Extract the [X, Y] coordinate from the center of the cell holding the provided text.  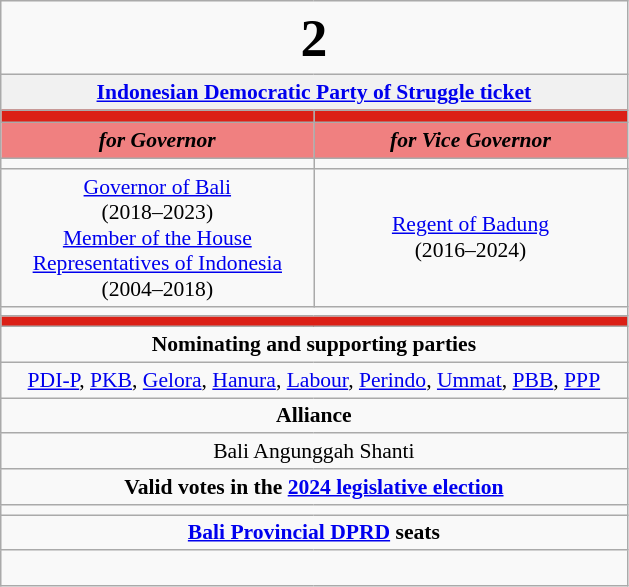
Alliance [314, 416]
2 [314, 38]
PDI-P, PKB, Gelora, Hanura, Labour, Perindo, Ummat, PBB, PPP [314, 380]
Valid votes in the 2024 legislative election [314, 487]
for Governor [158, 141]
Bali Angunggah Shanti [314, 452]
for Vice Governor [470, 141]
Indonesian Democratic Party of Struggle ticket [314, 92]
Regent of Badung(2016–2024) [470, 238]
Governor of Bali(2018–2023)Member of the House Representatives of Indonesia(2004–2018) [158, 238]
Bali Provincial DPRD seats [314, 533]
Nominating and supporting parties [314, 345]
